Search for the cell housing the specified text and yield its [x, y] center coordinate. 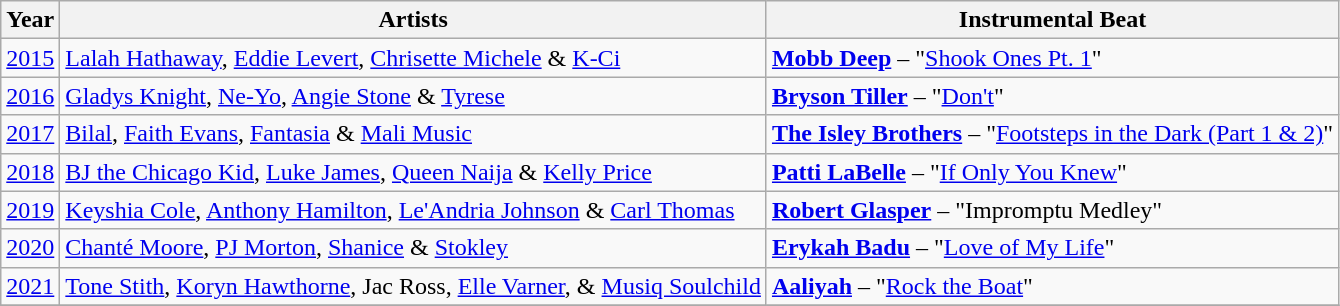
Erykah Badu – "Love of My Life" [1052, 248]
Year [30, 20]
2015 [30, 58]
Keyshia Cole, Anthony Hamilton, Le'Andria Johnson & Carl Thomas [414, 210]
Chanté Moore, PJ Morton, Shanice & Stokley [414, 248]
Aaliyah – "Rock the Boat" [1052, 286]
2019 [30, 210]
BJ the Chicago Kid, Luke James, Queen Naija & Kelly Price [414, 172]
Artists [414, 20]
Patti LaBelle – "If Only You Knew" [1052, 172]
Bilal, Faith Evans, Fantasia & Mali Music [414, 134]
2017 [30, 134]
Bryson Tiller – "Don't" [1052, 96]
Robert Glasper – "Impromptu Medley" [1052, 210]
Mobb Deep – "Shook Ones Pt. 1" [1052, 58]
Lalah Hathaway, Eddie Levert, Chrisette Michele & K-Ci [414, 58]
The Isley Brothers – "Footsteps in the Dark (Part 1 & 2)" [1052, 134]
Instrumental Beat [1052, 20]
2021 [30, 286]
2016 [30, 96]
2018 [30, 172]
Tone Stith, Koryn Hawthorne, Jac Ross, Elle Varner, & Musiq Soulchild [414, 286]
2020 [30, 248]
Gladys Knight, Ne-Yo, Angie Stone & Tyrese [414, 96]
